Provide the (X, Y) coordinate of the cell's center where the given text is located.  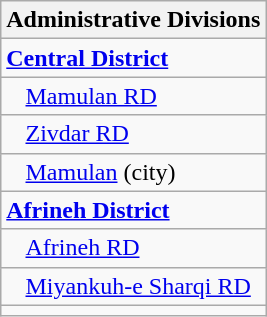
Afrineh RD (134, 248)
Miyankuh-e Sharqi RD (134, 286)
Administrative Divisions (134, 20)
Mamulan RD (134, 96)
Mamulan (city) (134, 172)
Central District (134, 58)
Afrineh District (134, 210)
Zivdar RD (134, 134)
